Find where the given text appears and provide that cell's center as (x, y) coordinate. 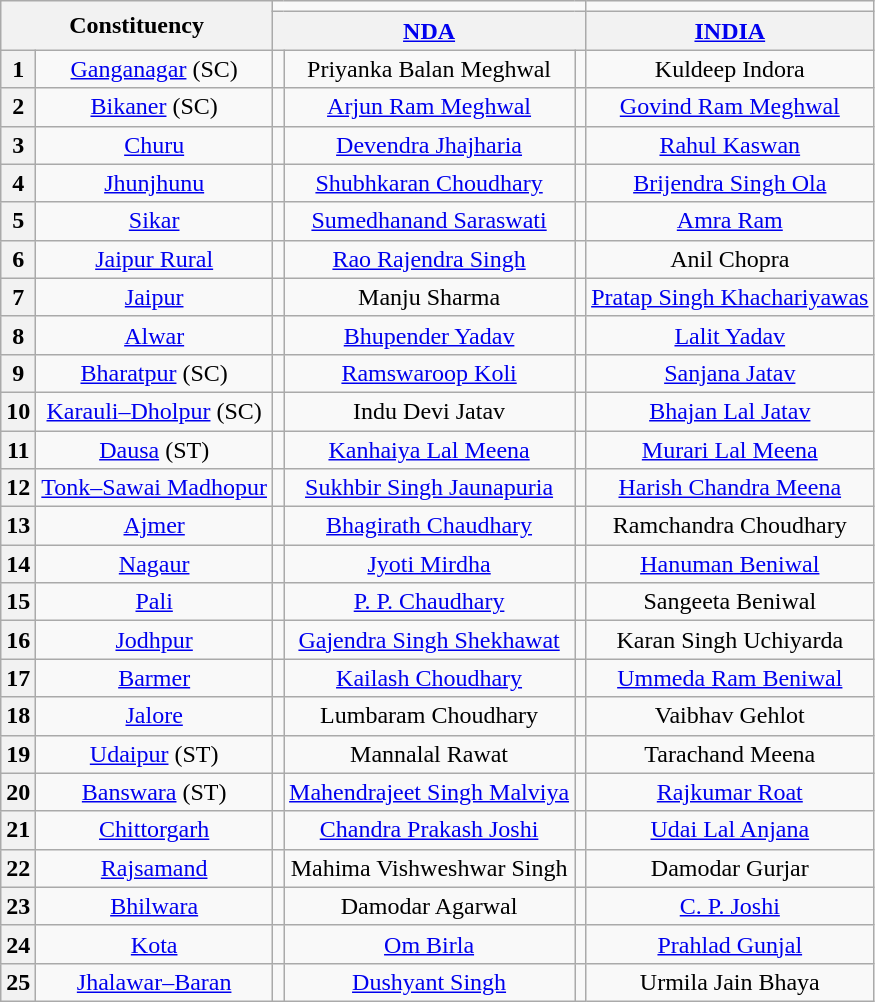
Prahlad Gunjal (730, 944)
Pratap Singh Khachariyawas (730, 297)
Vaibhav Gehlot (730, 716)
Kuldeep Indora (730, 69)
Jyoti Mirdha (430, 564)
6 (18, 259)
Karan Singh Uchiyarda (730, 640)
Ramchandra Choudhary (730, 526)
2 (18, 107)
Ummeda Ram Beniwal (730, 678)
Kailash Choudhary (430, 678)
Urmila Jain Bhaya (730, 982)
Harish Chandra Meena (730, 488)
Anil Chopra (730, 259)
Nagaur (154, 564)
14 (18, 564)
1 (18, 69)
Tarachand Meena (730, 754)
21 (18, 830)
Tonk–Sawai Madhopur (154, 488)
Rajsamand (154, 868)
Chandra Prakash Joshi (430, 830)
Indu Devi Jatav (430, 411)
NDA (430, 31)
Constituency (137, 26)
Amra Ram (730, 221)
4 (18, 183)
Jhunjhunu (154, 183)
Udai Lal Anjana (730, 830)
22 (18, 868)
17 (18, 678)
Bikaner (SC) (154, 107)
Lumbaram Choudhary (430, 716)
Karauli–Dholpur (SC) (154, 411)
Bhilwara (154, 906)
Kanhaiya Lal Meena (430, 449)
23 (18, 906)
Jaipur (154, 297)
Dausa (ST) (154, 449)
Jodhpur (154, 640)
Mahima Vishweshwar Singh (430, 868)
Sangeeta Beniwal (730, 602)
Sukhbir Singh Jaunapuria (430, 488)
8 (18, 335)
Jhalawar–Baran (154, 982)
Udaipur (ST) (154, 754)
19 (18, 754)
Arjun Ram Meghwal (430, 107)
10 (18, 411)
Ganganagar (SC) (154, 69)
Ramswaroop Koli (430, 373)
Bhagirath Chaudhary (430, 526)
15 (18, 602)
3 (18, 145)
13 (18, 526)
Dushyant Singh (430, 982)
Jalore (154, 716)
Ajmer (154, 526)
7 (18, 297)
9 (18, 373)
Devendra Jhajharia (430, 145)
Mannalal Rawat (430, 754)
Jaipur Rural (154, 259)
C. P. Joshi (730, 906)
Priyanka Balan Meghwal (430, 69)
12 (18, 488)
20 (18, 792)
18 (18, 716)
Bharatpur (SC) (154, 373)
Sanjana Jatav (730, 373)
Rahul Kaswan (730, 145)
Alwar (154, 335)
Mahendrajeet Singh Malviya (430, 792)
INDIA (730, 31)
Barmer (154, 678)
Lalit Yadav (730, 335)
5 (18, 221)
Damodar Gurjar (730, 868)
16 (18, 640)
Rao Rajendra Singh (430, 259)
Om Birla (430, 944)
Brijendra Singh Ola (730, 183)
Pali (154, 602)
24 (18, 944)
Sumedhanand Saraswati (430, 221)
Shubhkaran Choudhary (430, 183)
Kota (154, 944)
Sikar (154, 221)
11 (18, 449)
P. P. Chaudhary (430, 602)
Rajkumar Roat (730, 792)
Hanuman Beniwal (730, 564)
Chittorgarh (154, 830)
Banswara (ST) (154, 792)
Gajendra Singh Shekhawat (430, 640)
Govind Ram Meghwal (730, 107)
25 (18, 982)
Damodar Agarwal (430, 906)
Manju Sharma (430, 297)
Churu (154, 145)
Murari Lal Meena (730, 449)
Bhupender Yadav (430, 335)
Bhajan Lal Jatav (730, 411)
